Capture the cell that displays the provided text and extract its [x, y] central coordinate. 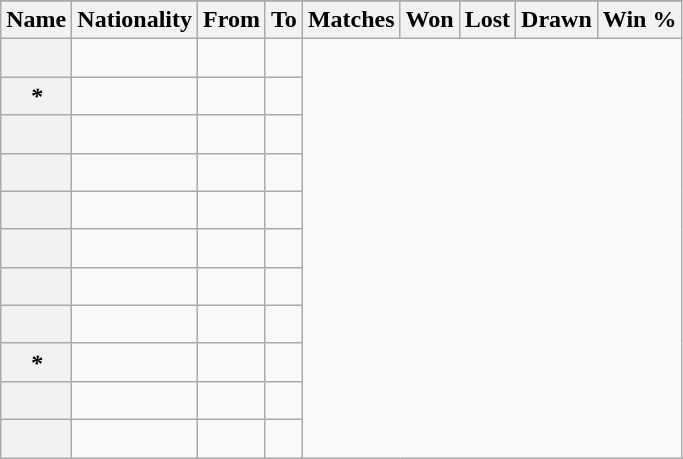
Lost [487, 20]
Won [430, 20]
Drawn [557, 20]
Win % [640, 20]
Name [36, 20]
Nationality [135, 20]
Matches [351, 20]
From [232, 20]
To [284, 20]
